From the cell containing the given text, extract its center point as [X, Y] coordinate. 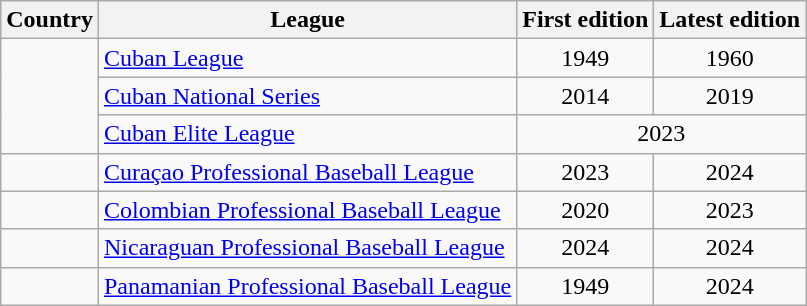
Latest edition [730, 20]
2014 [586, 96]
First edition [586, 20]
Nicaraguan Professional Baseball League [307, 248]
League [307, 20]
Curaçao Professional Baseball League [307, 172]
Cuban Elite League [307, 134]
Country [50, 20]
2020 [586, 210]
1960 [730, 58]
Panamanian Professional Baseball League [307, 286]
Cuban National Series [307, 96]
Colombian Professional Baseball League [307, 210]
2019 [730, 96]
Cuban League [307, 58]
